For the text-containing cell, return its midpoint in [X, Y] coordinate format. 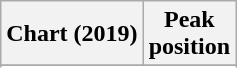
Chart (2019) [72, 34]
Peakposition [189, 34]
